Output the [X, Y] coordinate of the center of the cell containing the given text.  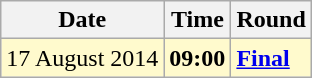
17 August 2014 [82, 58]
Date [82, 20]
Round [271, 20]
09:00 [198, 58]
Time [198, 20]
Final [271, 58]
